Capture the cell that displays the provided text and extract its [X, Y] central coordinate. 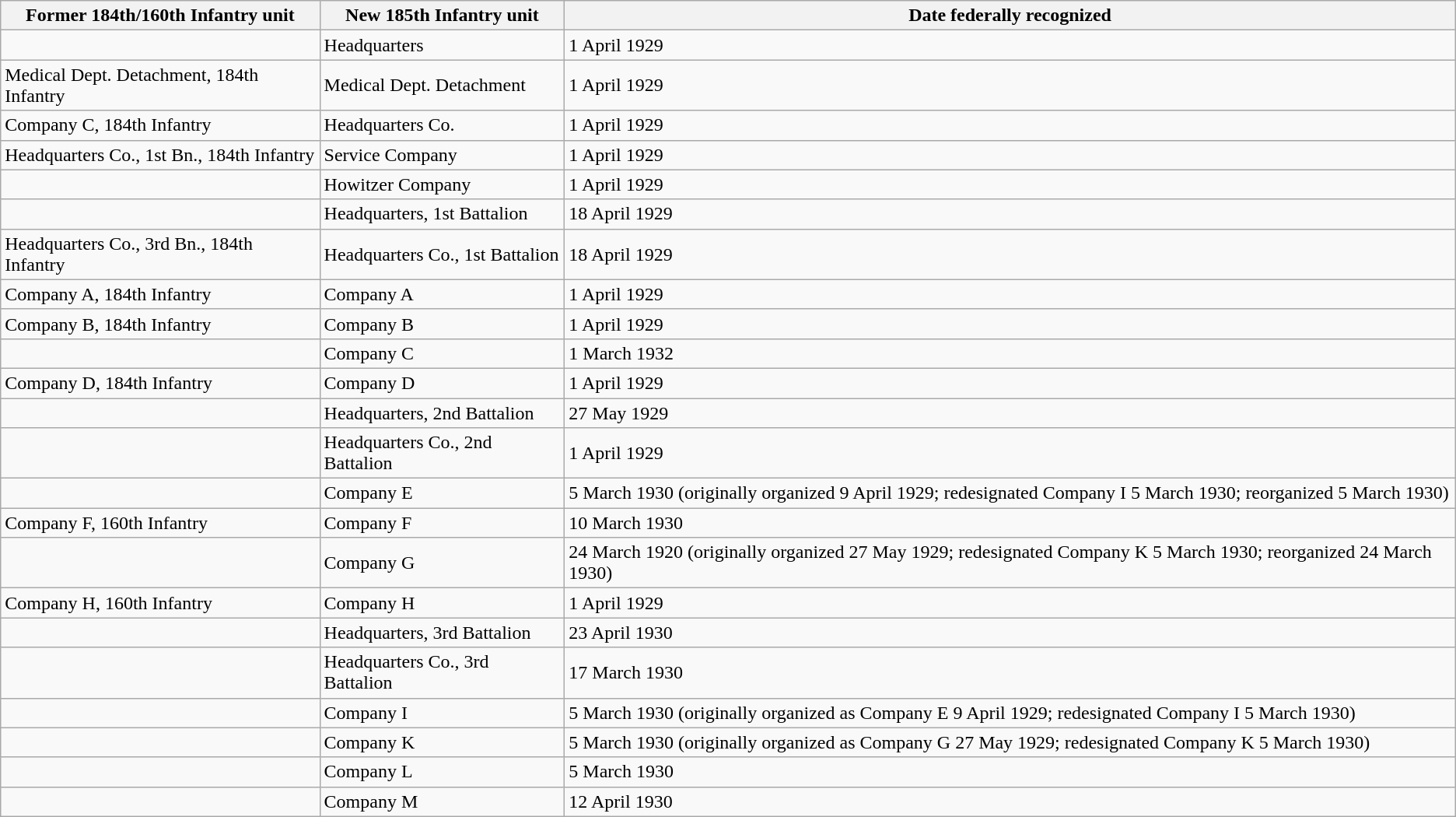
10 March 1930 [1010, 523]
Company B, 184th Infantry [160, 324]
Service Company [442, 155]
Company G [442, 563]
Company I [442, 713]
Headquarters Co., 2nd Battalion [442, 453]
5 March 1930 (originally organized 9 April 1929; redesignated Company I 5 March 1930; reorganized 5 March 1930) [1010, 493]
5 March 1930 (originally organized as Company G 27 May 1929; redesignated Company K 5 March 1930) [1010, 742]
Medical Dept. Detachment [442, 86]
Headquarters, 1st Battalion [442, 214]
Company C, 184th Infantry [160, 125]
12 April 1930 [1010, 801]
Company H, 160th Infantry [160, 603]
New 185th Infantry unit [442, 16]
Company M [442, 801]
Company A [442, 294]
23 April 1930 [1010, 633]
Company F, 160th Infantry [160, 523]
Company L [442, 772]
Headquarters, 3rd Battalion [442, 633]
Headquarters Co., 3rd Battalion [442, 672]
Company D, 184th Infantry [160, 383]
Date federally recognized [1010, 16]
Company C [442, 353]
Headquarters Co., 3rd Bn., 184th Infantry [160, 254]
Headquarters Co., 1st Battalion [442, 254]
Company A, 184th Infantry [160, 294]
Former 184th/160th Infantry unit [160, 16]
5 March 1930 (originally organized as Company E 9 April 1929; redesignated Company I 5 March 1930) [1010, 713]
Company B [442, 324]
Headquarters Co. [442, 125]
5 March 1930 [1010, 772]
Company K [442, 742]
Company D [442, 383]
Howitzer Company [442, 184]
1 March 1932 [1010, 353]
Company H [442, 603]
Company F [442, 523]
Company E [442, 493]
Headquarters Co., 1st Bn., 184th Infantry [160, 155]
Headquarters [442, 45]
Medical Dept. Detachment, 184th Infantry [160, 86]
24 March 1920 (originally organized 27 May 1929; redesignated Company K 5 March 1930; reorganized 24 March 1930) [1010, 563]
17 March 1930 [1010, 672]
Headquarters, 2nd Battalion [442, 413]
27 May 1929 [1010, 413]
